Identify which cell holds the provided text, then report its [X, Y] central coordinate. 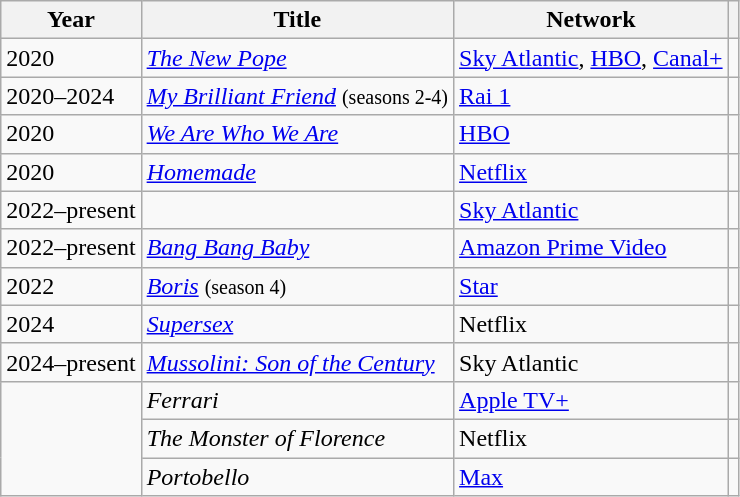
Mussolini: Son of the Century [297, 362]
Boris (season 4) [297, 286]
HBO [592, 134]
Year [71, 20]
Rai 1 [592, 96]
Homemade [297, 172]
2022 [71, 286]
Apple TV+ [592, 400]
Max [592, 477]
2020–2024 [71, 96]
The Monster of Florence [297, 438]
Sky Atlantic, HBO, Canal+ [592, 58]
2024–present [71, 362]
Supersex [297, 324]
Ferrari [297, 400]
My Brilliant Friend (seasons 2-4) [297, 96]
The New Pope [297, 58]
Title [297, 20]
Amazon Prime Video [592, 248]
We Are Who We Are [297, 134]
Portobello [297, 477]
Star [592, 286]
Network [592, 20]
Bang Bang Baby [297, 248]
2024 [71, 324]
